For the text-containing cell, return its midpoint in (X, Y) coordinate format. 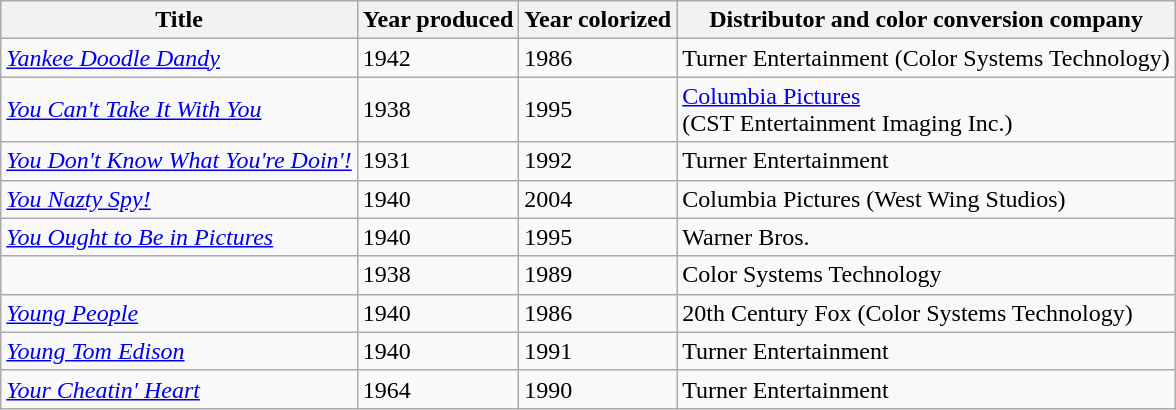
Columbia Pictures (West Wing Studios) (926, 199)
1964 (438, 389)
You Don't Know What You're Doin'! (180, 161)
Young Tom Edison (180, 351)
Distributor and color conversion company (926, 20)
You Ought to Be in Pictures (180, 237)
Year colorized (598, 20)
Warner Bros. (926, 237)
1991 (598, 351)
Title (180, 20)
2004 (598, 199)
Yankee Doodle Dandy (180, 58)
You Nazty Spy! (180, 199)
1992 (598, 161)
1942 (438, 58)
20th Century Fox (Color Systems Technology) (926, 313)
Columbia Pictures(CST Entertainment Imaging Inc.) (926, 110)
1989 (598, 275)
Color Systems Technology (926, 275)
Your Cheatin' Heart (180, 389)
Year produced (438, 20)
Young People (180, 313)
1990 (598, 389)
You Can't Take It With You (180, 110)
1931 (438, 161)
Turner Entertainment (Color Systems Technology) (926, 58)
